Output the (X, Y) coordinate of the center of the cell containing the given text.  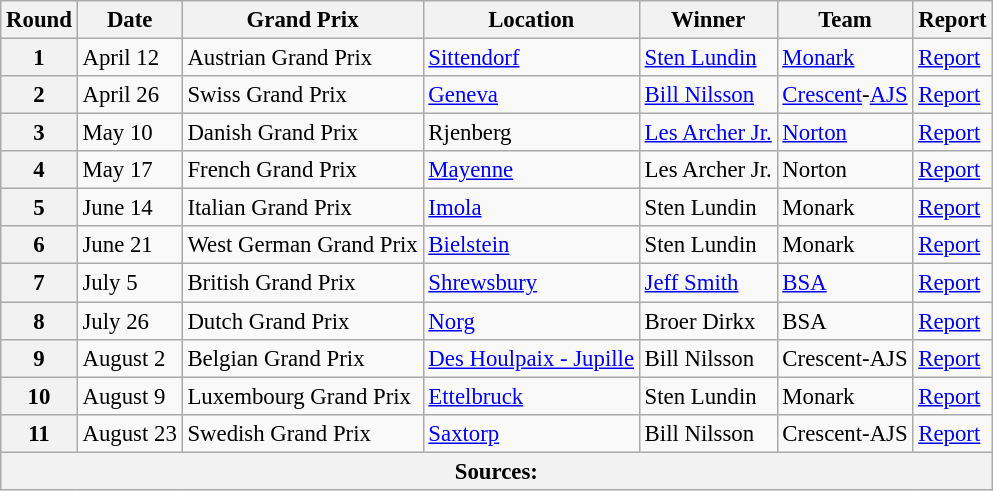
Team (845, 20)
Jeff Smith (708, 283)
Sources: (496, 471)
Location (531, 20)
Swedish Grand Prix (302, 433)
3 (39, 133)
August 9 (130, 396)
Italian Grand Prix (302, 208)
Des Houlpaix - Jupille (531, 358)
2 (39, 95)
Swiss Grand Prix (302, 95)
Broer Dirkx (708, 321)
French Grand Prix (302, 170)
Luxembourg Grand Prix (302, 396)
1 (39, 58)
Imola (531, 208)
Dutch Grand Prix (302, 321)
11 (39, 433)
5 (39, 208)
Shrewsbury (531, 283)
Round (39, 20)
British Grand Prix (302, 283)
Rjenberg (531, 133)
Date (130, 20)
Austrian Grand Prix (302, 58)
4 (39, 170)
9 (39, 358)
April 26 (130, 95)
6 (39, 245)
Geneva (531, 95)
Danish Grand Prix (302, 133)
Belgian Grand Prix (302, 358)
Ettelbruck (531, 396)
August 23 (130, 433)
July 5 (130, 283)
May 10 (130, 133)
7 (39, 283)
Grand Prix (302, 20)
Saxtorp (531, 433)
April 12 (130, 58)
June 14 (130, 208)
Norg (531, 321)
Bielstein (531, 245)
July 26 (130, 321)
West German Grand Prix (302, 245)
May 17 (130, 170)
August 2 (130, 358)
June 21 (130, 245)
Mayenne (531, 170)
Winner (708, 20)
10 (39, 396)
Sittendorf (531, 58)
8 (39, 321)
